For the text-containing cell, return its midpoint in (X, Y) coordinate format. 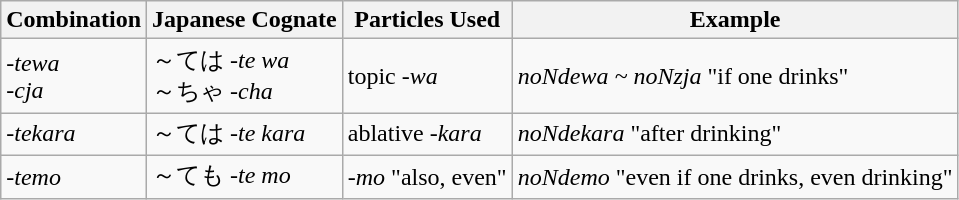
Example (735, 20)
ablative -kara (427, 134)
-temo (74, 176)
Japanese Cognate (245, 20)
topic -wa (427, 76)
～ても -te mo (245, 176)
noNdemo "even if one drinks, even drinking" (735, 176)
noNdekara "after drinking" (735, 134)
-tekara (74, 134)
-mo "also, even" (427, 176)
～ては -te kara (245, 134)
Combination (74, 20)
Particles Used (427, 20)
-tewa-cja (74, 76)
～ては -te wa～ちゃ -cha (245, 76)
noNdewa ~ noNzja "if one drinks" (735, 76)
